Search for the cell housing the specified text and yield its (X, Y) center coordinate. 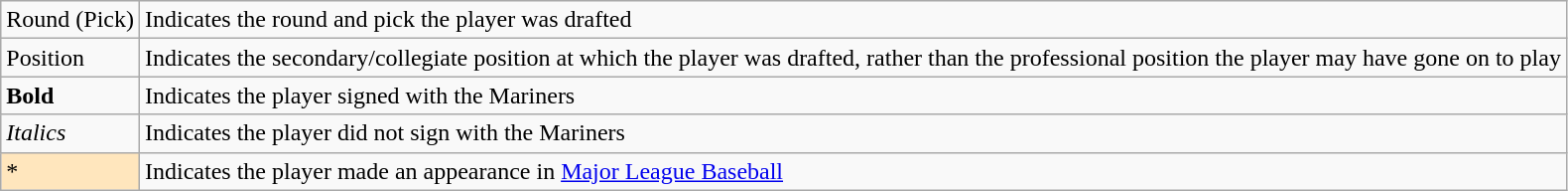
* (70, 171)
Position (70, 58)
Italics (70, 133)
Indicates the player made an appearance in Major League Baseball (852, 171)
Indicates the player signed with the Mariners (852, 95)
Round (Pick) (70, 20)
Indicates the round and pick the player was drafted (852, 20)
Bold (70, 95)
Indicates the player did not sign with the Mariners (852, 133)
